Identify which cell holds the provided text, then report its [X, Y] central coordinate. 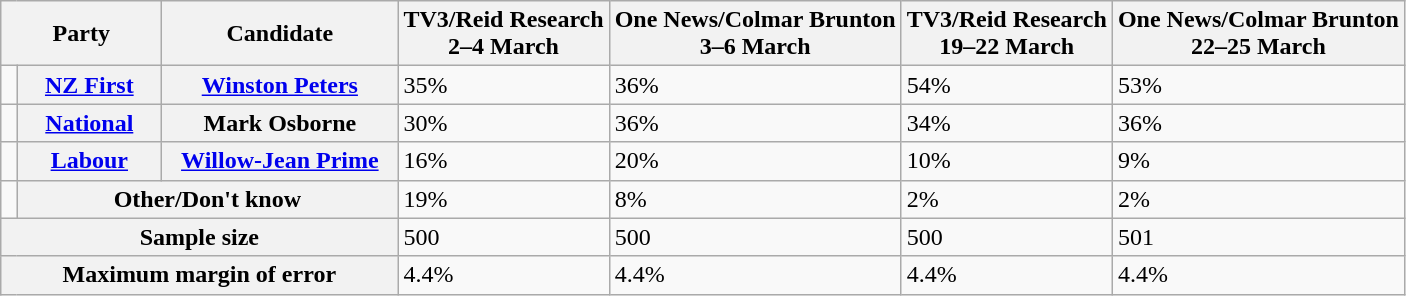
9% [1258, 161]
National [90, 123]
53% [1258, 85]
Sample size [200, 237]
One News/Colmar Brunton3–6 March [755, 34]
Labour [90, 161]
30% [504, 123]
Willow-Jean Prime [280, 161]
54% [1006, 85]
Mark Osborne [280, 123]
20% [755, 161]
16% [504, 161]
Party [82, 34]
19% [504, 199]
10% [1006, 161]
35% [504, 85]
One News/Colmar Brunton22–25 March [1258, 34]
501 [1258, 237]
NZ First [90, 85]
Winston Peters [280, 85]
Maximum margin of error [200, 275]
TV3/Reid Research19–22 March [1006, 34]
8% [755, 199]
TV3/Reid Research2–4 March [504, 34]
34% [1006, 123]
Candidate [280, 34]
Other/Don't know [208, 199]
